Detect which cell encompasses the target text, then output its [X, Y] center coordinate. 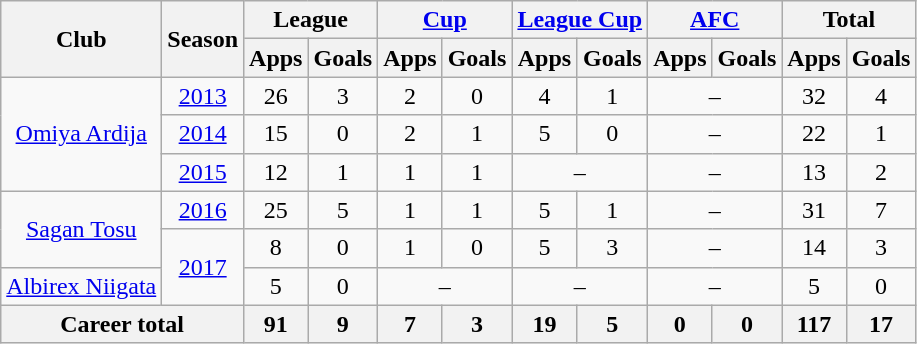
2016 [203, 210]
25 [276, 210]
12 [276, 172]
Omiya Ardija [82, 134]
13 [814, 172]
17 [881, 324]
Season [203, 39]
League [311, 20]
14 [814, 248]
Sagan Tosu [82, 229]
Cup [445, 20]
2013 [203, 96]
26 [276, 96]
19 [544, 324]
AFC [715, 20]
117 [814, 324]
91 [276, 324]
Total [849, 20]
2015 [203, 172]
Albirex Niigata [82, 286]
22 [814, 134]
32 [814, 96]
2017 [203, 267]
League Cup [580, 20]
2014 [203, 134]
15 [276, 134]
Club [82, 39]
9 [343, 324]
8 [276, 248]
Career total [122, 324]
31 [814, 210]
